Identify which cell holds the provided text, then report its [X, Y] central coordinate. 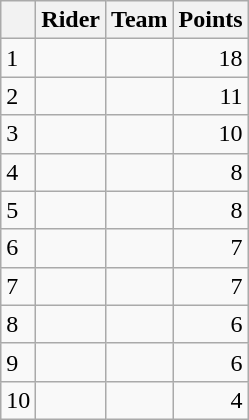
Points [210, 20]
11 [210, 96]
2 [18, 96]
9 [18, 362]
5 [18, 210]
Team [140, 20]
3 [18, 134]
18 [210, 58]
Rider [71, 20]
1 [18, 58]
